Find where the given text appears and provide that cell's center as (x, y) coordinate. 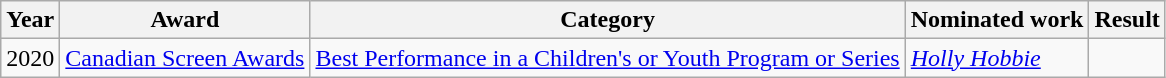
Nominated work (997, 20)
Holly Hobbie (997, 58)
Award (185, 20)
Category (608, 20)
Year (30, 20)
Canadian Screen Awards (185, 58)
Result (1127, 20)
Best Performance in a Children's or Youth Program or Series (608, 58)
2020 (30, 58)
